Capture the cell that displays the provided text and extract its [x, y] central coordinate. 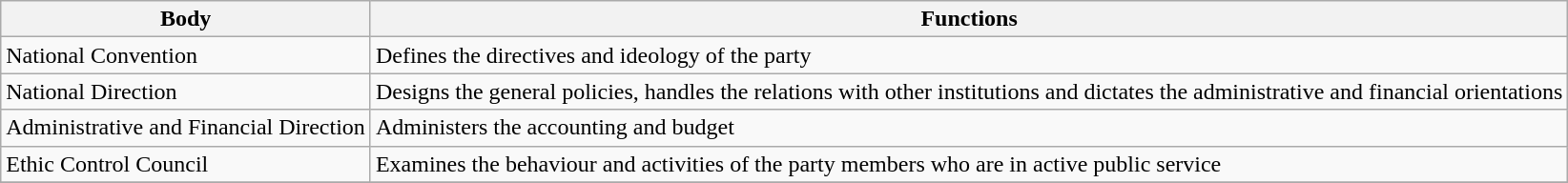
Defines the directives and ideology of the party [969, 55]
National Direction [186, 91]
Administers the accounting and budget [969, 128]
Functions [969, 19]
Designs the general policies, handles the relations with other institutions and dictates the administrative and financial orientations [969, 91]
Ethic Control Council [186, 164]
National Convention [186, 55]
Administrative and Financial Direction [186, 128]
Examines the behaviour and activities of the party members who are in active public service [969, 164]
Body [186, 19]
